Output the [X, Y] coordinate of the center of the cell containing the given text.  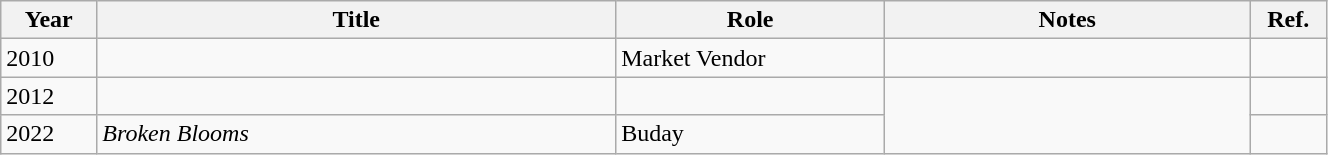
Ref. [1288, 20]
Market Vendor [750, 58]
Notes [1068, 20]
2022 [49, 134]
Role [750, 20]
2010 [49, 58]
Title [356, 20]
Buday [750, 134]
2012 [49, 96]
Year [49, 20]
Broken Blooms [356, 134]
